Pinpoint the cell where the given text exists, returning its (x, y) midpoint coordinate. 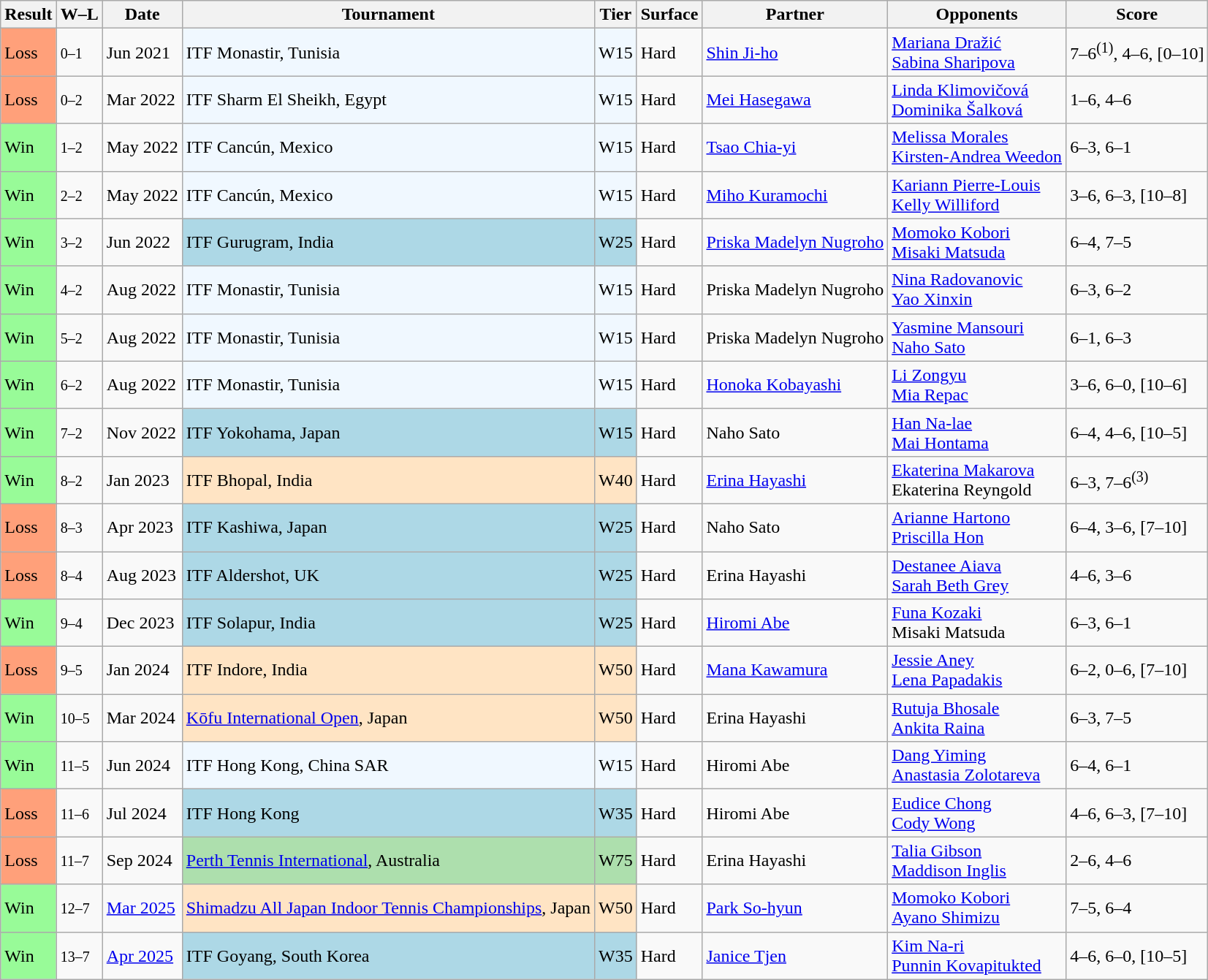
Tsao Chia-yi (795, 148)
Tournament (388, 15)
Result (29, 15)
Li Zongyu Mia Repac (977, 384)
Perth Tennis International, Australia (388, 861)
Momoko Kobori Misaki Matsuda (977, 243)
8–4 (79, 574)
11–6 (79, 813)
Tier (616, 15)
Jul 2024 (142, 813)
3–2 (79, 243)
Kariann Pierre-Louis Kelly Williford (977, 194)
12–7 (79, 908)
Jun 2021 (142, 53)
Apr 2023 (142, 528)
4–6, 3–6 (1137, 574)
6–4, 3–6, [7–10] (1137, 528)
ITF Kashiwa, Japan (388, 528)
2–2 (79, 194)
Jessie Aney Lena Papadakis (977, 671)
Jan 2024 (142, 671)
Ekaterina Makarova Ekaterina Reyngold (977, 479)
8–2 (79, 479)
Yasmine Mansouri Naho Sato (977, 338)
Nov 2022 (142, 433)
0–2 (79, 99)
6–2, 0–6, [7–10] (1137, 671)
13–7 (79, 956)
6–3, 7–6(3) (1137, 479)
9–4 (79, 623)
ITF Solapur, India (388, 623)
Mar 2025 (142, 908)
6–4, 7–5 (1137, 243)
ITF Goyang, South Korea (388, 956)
Janice Tjen (795, 956)
1–6, 4–6 (1137, 99)
Momoko Kobori Ayano Shimizu (977, 908)
ITF Aldershot, UK (388, 574)
Kim Na-ri Punnin Kovapitukted (977, 956)
Dec 2023 (142, 623)
6–3, 6–2 (1137, 289)
3–6, 6–3, [10–8] (1137, 194)
W40 (616, 479)
11–5 (79, 766)
Shin Ji-ho (795, 53)
Jan 2023 (142, 479)
ITF Indore, India (388, 671)
Linda Klimovičová Dominika Šalková (977, 99)
Eudice Chong Cody Wong (977, 813)
Shimadzu All Japan Indoor Tennis Championships, Japan (388, 908)
4–6, 6–3, [7–10] (1137, 813)
Melissa Morales Kirsten-Andrea Weedon (977, 148)
7–5, 6–4 (1137, 908)
Rutuja Bhosale Ankita Raina (977, 718)
0–1 (79, 53)
10–5 (79, 718)
Miho Kuramochi (795, 194)
Honoka Kobayashi (795, 384)
Mariana Dražić Sabina Sharipova (977, 53)
6–4, 4–6, [10–5] (1137, 433)
2–6, 4–6 (1137, 861)
4–2 (79, 289)
9–5 (79, 671)
Mar 2022 (142, 99)
6–2 (79, 384)
Score (1137, 15)
7–2 (79, 433)
ITF Bhopal, India (388, 479)
Apr 2025 (142, 956)
Nina Radovanovic Yao Xinxin (977, 289)
Kōfu International Open, Japan (388, 718)
Surface (669, 15)
5–2 (79, 338)
Mei Hasegawa (795, 99)
W–L (79, 15)
ITF Hong Kong, China SAR (388, 766)
ITF Hong Kong (388, 813)
Jun 2022 (142, 243)
Mana Kawamura (795, 671)
Dang Yiming Anastasia Zolotareva (977, 766)
Destanee Aiava Sarah Beth Grey (977, 574)
Han Na-lae Mai Hontama (977, 433)
3–6, 6–0, [10–6] (1137, 384)
ITF Yokohama, Japan (388, 433)
Arianne Hartono Priscilla Hon (977, 528)
Partner (795, 15)
11–7 (79, 861)
1–2 (79, 148)
Mar 2024 (142, 718)
Talia Gibson Maddison Inglis (977, 861)
Aug 2023 (142, 574)
ITF Gurugram, India (388, 243)
Park So-hyun (795, 908)
Jun 2024 (142, 766)
ITF Sharm El Sheikh, Egypt (388, 99)
Date (142, 15)
6–1, 6–3 (1137, 338)
Opponents (977, 15)
4–6, 6–0, [10–5] (1137, 956)
Funa Kozaki Misaki Matsuda (977, 623)
6–3, 7–5 (1137, 718)
6–4, 6–1 (1137, 766)
7–6(1), 4–6, [0–10] (1137, 53)
W75 (616, 861)
8–3 (79, 528)
Sep 2024 (142, 861)
